Locate the cell with the specified text and output its [X, Y] center coordinate. 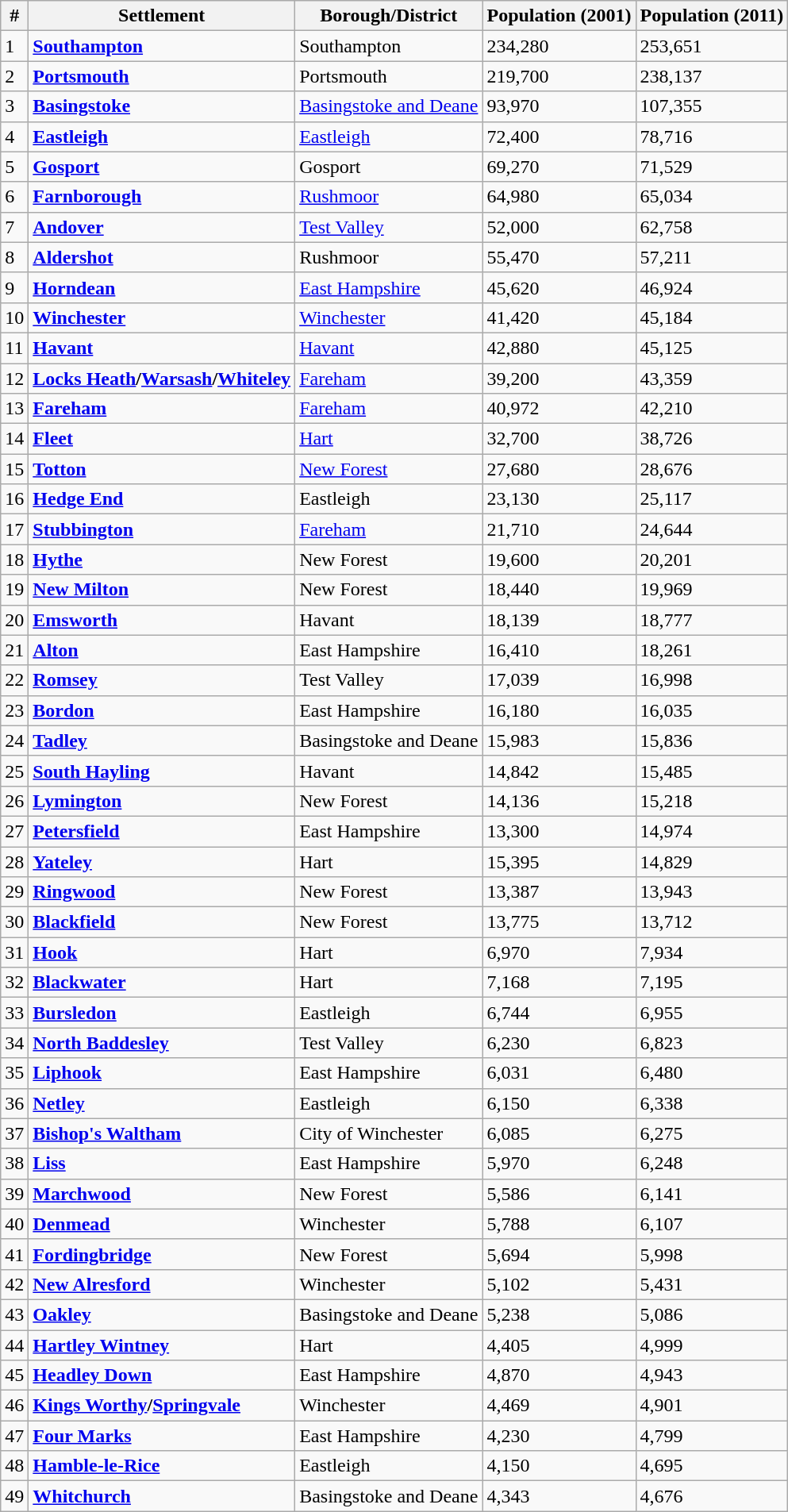
Alton [162, 650]
32,700 [559, 439]
7,934 [712, 952]
14,136 [559, 801]
15,983 [559, 741]
41,420 [559, 317]
5 [14, 167]
24,644 [712, 529]
69,270 [559, 167]
Hook [162, 952]
48 [14, 1466]
Farnborough [162, 197]
30 [14, 922]
64,980 [559, 197]
14,974 [712, 831]
42 [14, 1284]
7 [14, 227]
13,387 [559, 892]
17,039 [559, 680]
14,829 [712, 861]
45 [14, 1375]
Bishop's Waltham [162, 1133]
65,034 [712, 197]
# [14, 16]
33 [14, 1013]
19 [14, 590]
Population (2001) [559, 16]
3 [14, 106]
55,470 [559, 257]
4,870 [559, 1375]
15 [14, 469]
13,775 [559, 922]
43,359 [712, 379]
City of Winchester [389, 1133]
11 [14, 348]
4,676 [712, 1496]
13,300 [559, 831]
15,836 [712, 741]
16,998 [712, 680]
21 [14, 650]
35 [14, 1073]
Population (2011) [712, 16]
6,230 [559, 1043]
62,758 [712, 227]
6,744 [559, 1013]
Whitchurch [162, 1496]
4 [14, 137]
7,168 [559, 983]
45,125 [712, 348]
238,137 [712, 76]
6,275 [712, 1133]
42,210 [712, 409]
5,998 [712, 1254]
5,238 [559, 1314]
28 [14, 861]
Totton [162, 469]
5,970 [559, 1164]
13,712 [712, 922]
Horndean [162, 287]
24 [14, 741]
27 [14, 831]
4,230 [559, 1436]
6,823 [712, 1043]
Hartley Wintney [162, 1345]
49 [14, 1496]
38,726 [712, 439]
Denmead [162, 1224]
18,777 [712, 620]
Basingstoke [162, 106]
31 [14, 952]
4,405 [559, 1345]
Emsworth [162, 620]
Kings Worthy/Springvale [162, 1406]
72,400 [559, 137]
Marchwood [162, 1194]
6 [14, 197]
Lymington [162, 801]
78,716 [712, 137]
19,600 [559, 560]
18,261 [712, 650]
5,788 [559, 1224]
6,141 [712, 1194]
45,184 [712, 317]
47 [14, 1436]
38 [14, 1164]
Romsey [162, 680]
South Hayling [162, 771]
19,969 [712, 590]
16 [14, 499]
18 [14, 560]
18,139 [559, 620]
13,943 [712, 892]
18,440 [559, 590]
6,480 [712, 1073]
Bordon [162, 710]
71,529 [712, 167]
34 [14, 1043]
Four Marks [162, 1436]
57,211 [712, 257]
6,338 [712, 1103]
Borough/District [389, 16]
15,395 [559, 861]
Blackwater [162, 983]
15,485 [712, 771]
14,842 [559, 771]
6,085 [559, 1133]
Locks Heath/Warsash/Whiteley [162, 379]
21,710 [559, 529]
41 [14, 1254]
Liss [162, 1164]
23 [14, 710]
25 [14, 771]
39,200 [559, 379]
234,280 [559, 46]
Hamble-le-Rice [162, 1466]
12 [14, 379]
Settlement [162, 16]
5,431 [712, 1284]
6,955 [712, 1013]
6,150 [559, 1103]
6,031 [559, 1073]
22 [14, 680]
39 [14, 1194]
New Alresford [162, 1284]
107,355 [712, 106]
9 [14, 287]
8 [14, 257]
4,343 [559, 1496]
36 [14, 1103]
Fordingbridge [162, 1254]
25,117 [712, 499]
37 [14, 1133]
North Baddesley [162, 1043]
Andover [162, 227]
5,694 [559, 1254]
4,999 [712, 1345]
14 [14, 439]
Liphook [162, 1073]
10 [14, 317]
5,586 [559, 1194]
4,469 [559, 1406]
Hythe [162, 560]
17 [14, 529]
16,035 [712, 710]
4,901 [712, 1406]
43 [14, 1314]
93,970 [559, 106]
253,651 [712, 46]
New Milton [162, 590]
44 [14, 1345]
7,195 [712, 983]
40 [14, 1224]
Fleet [162, 439]
46,924 [712, 287]
Petersfield [162, 831]
42,880 [559, 348]
4,695 [712, 1466]
20 [14, 620]
Ringwood [162, 892]
1 [14, 46]
13 [14, 409]
4,943 [712, 1375]
4,799 [712, 1436]
4,150 [559, 1466]
26 [14, 801]
Bursledon [162, 1013]
28,676 [712, 469]
23,130 [559, 499]
15,218 [712, 801]
Tadley [162, 741]
Blackfield [162, 922]
32 [14, 983]
Oakley [162, 1314]
16,180 [559, 710]
20,201 [712, 560]
Aldershot [162, 257]
Stubbington [162, 529]
5,086 [712, 1314]
6,107 [712, 1224]
6,970 [559, 952]
Headley Down [162, 1375]
Hedge End [162, 499]
Netley [162, 1103]
45,620 [559, 287]
Yateley [162, 861]
46 [14, 1406]
219,700 [559, 76]
2 [14, 76]
5,102 [559, 1284]
52,000 [559, 227]
16,410 [559, 650]
29 [14, 892]
6,248 [712, 1164]
27,680 [559, 469]
40,972 [559, 409]
